Pinpoint the cell where the given text exists, returning its [X, Y] midpoint coordinate. 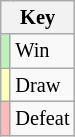
Draw [42, 85]
Key [38, 17]
Defeat [42, 118]
Win [42, 51]
